Output the [x, y] coordinate of the center of the cell containing the given text.  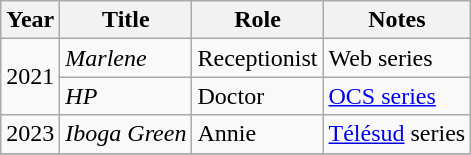
OCS series [397, 96]
Notes [397, 20]
Annie [258, 134]
2023 [30, 134]
Iboga Green [126, 134]
HP [126, 96]
Receptionist [258, 58]
Title [126, 20]
Web series [397, 58]
Role [258, 20]
2021 [30, 77]
Marlene [126, 58]
Télésud series [397, 134]
Year [30, 20]
Doctor [258, 96]
